For the text-containing cell, return its midpoint in [x, y] coordinate format. 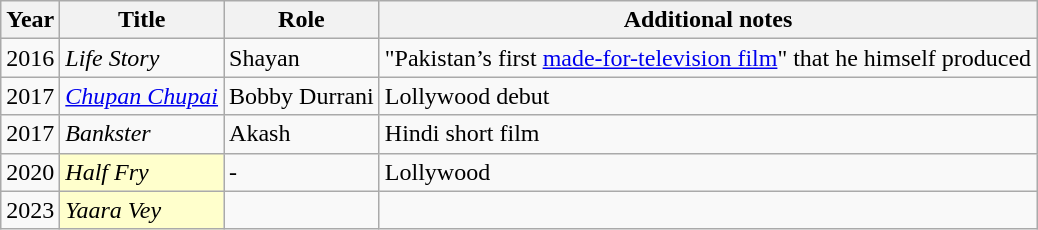
Title [142, 20]
Shayan [302, 58]
Hindi short film [708, 134]
Life Story [142, 58]
Chupan Chupai [142, 96]
Lollywood debut [708, 96]
Yaara Vey [142, 210]
2016 [30, 58]
Half Fry [142, 172]
Role [302, 20]
- [302, 172]
Year [30, 20]
Akash [302, 134]
Lollywood [708, 172]
Bankster [142, 134]
"Pakistan’s first made-for-television film" that he himself produced [708, 58]
Bobby Durrani [302, 96]
Additional notes [708, 20]
2023 [30, 210]
2020 [30, 172]
